From the cell containing the given text, extract its center point as (x, y) coordinate. 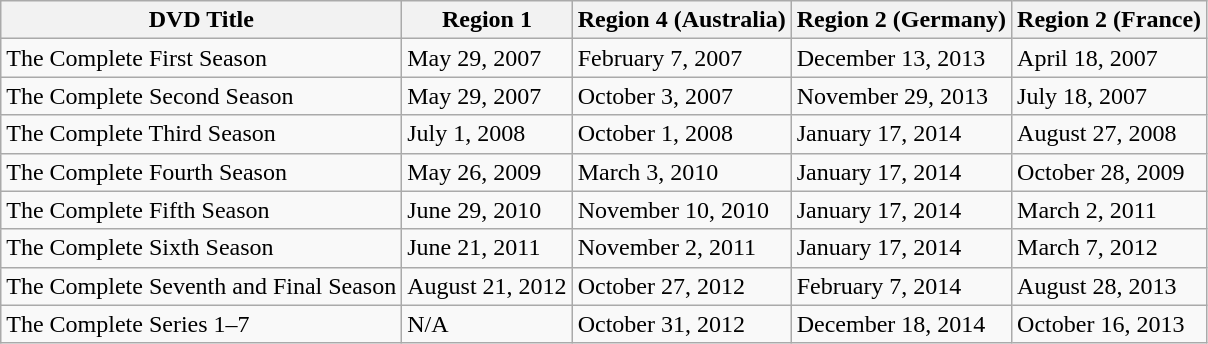
October 16, 2013 (1110, 324)
October 1, 2008 (682, 134)
July 18, 2007 (1110, 96)
The Complete Second Season (202, 96)
April 18, 2007 (1110, 58)
February 7, 2007 (682, 58)
The Complete Third Season (202, 134)
August 21, 2012 (487, 286)
The Complete Seventh and Final Season (202, 286)
August 27, 2008 (1110, 134)
October 28, 2009 (1110, 172)
October 31, 2012 (682, 324)
July 1, 2008 (487, 134)
November 29, 2013 (901, 96)
DVD Title (202, 20)
The Complete Series 1–7 (202, 324)
Region 1 (487, 20)
October 27, 2012 (682, 286)
Region 2 (Germany) (901, 20)
November 2, 2011 (682, 248)
February 7, 2014 (901, 286)
The Complete Sixth Season (202, 248)
October 3, 2007 (682, 96)
The Complete First Season (202, 58)
August 28, 2013 (1110, 286)
March 2, 2011 (1110, 210)
December 13, 2013 (901, 58)
December 18, 2014 (901, 324)
June 29, 2010 (487, 210)
Region 4 (Australia) (682, 20)
June 21, 2011 (487, 248)
The Complete Fourth Season (202, 172)
May 26, 2009 (487, 172)
Region 2 (France) (1110, 20)
The Complete Fifth Season (202, 210)
March 3, 2010 (682, 172)
N/A (487, 324)
November 10, 2010 (682, 210)
March 7, 2012 (1110, 248)
